Scan for the cell matching the given text and deliver its [X, Y] coordinate at center. 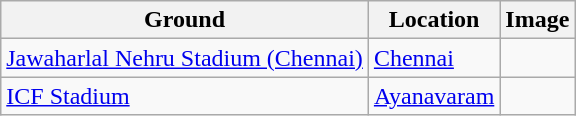
Image [538, 20]
Location [434, 20]
Jawaharlal Nehru Stadium (Chennai) [185, 58]
Ayanavaram [434, 96]
ICF Stadium [185, 96]
Ground [185, 20]
Chennai [434, 58]
